Pinpoint the cell where the given text exists, returning its [x, y] midpoint coordinate. 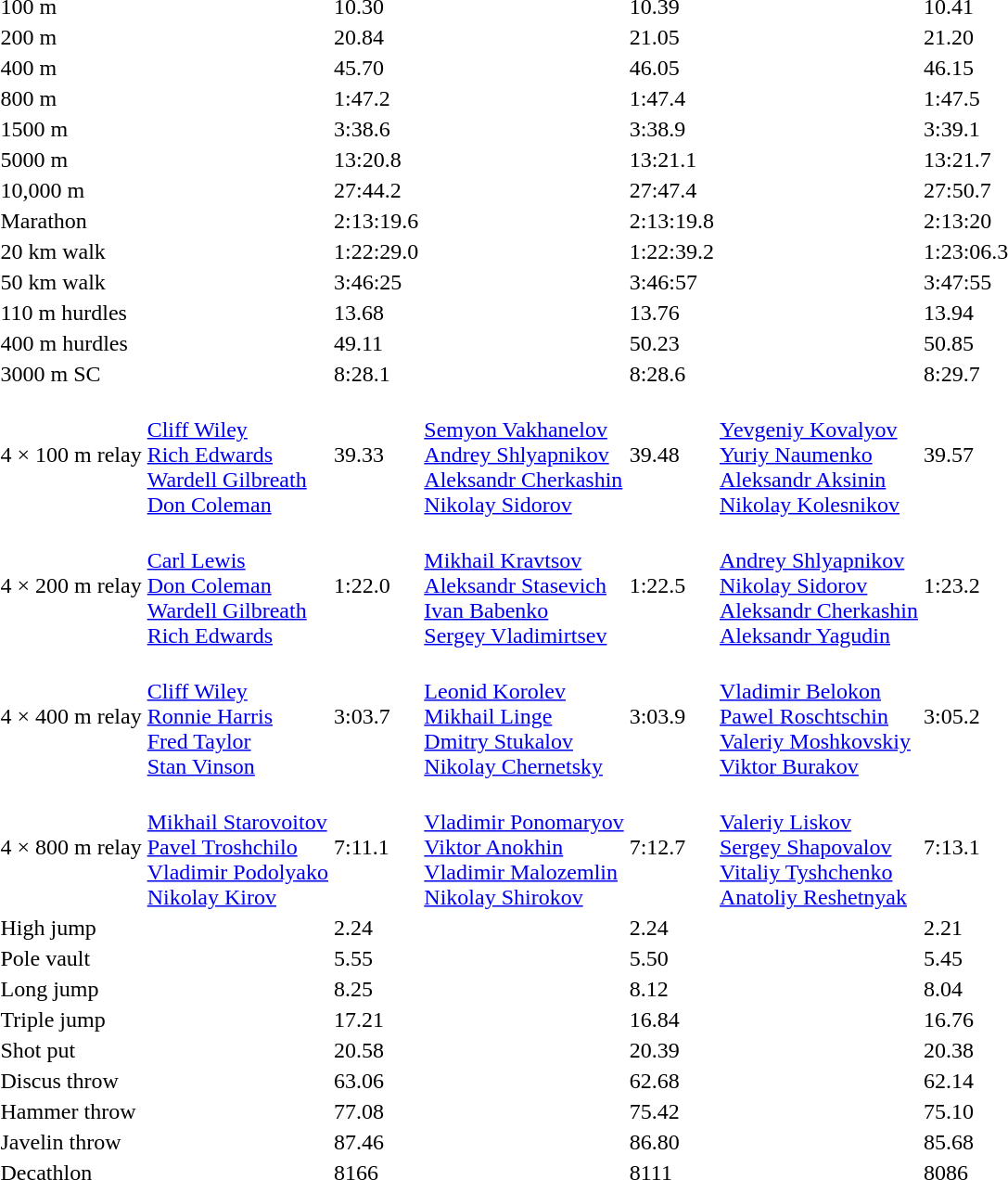
13.68 [376, 313]
1:22.5 [671, 585]
1:22:39.2 [671, 251]
75.42 [671, 1111]
8.25 [376, 989]
3:46:57 [671, 282]
49.11 [376, 343]
13:21.1 [671, 160]
Yevgeniy KovalyovYuriy NaumenkoAleksandr AksininNikolay Kolesnikov [818, 455]
39.48 [671, 455]
3:46:25 [376, 282]
46.05 [671, 68]
8.12 [671, 989]
1:47.4 [671, 98]
Leonid KorolevMikhail LingeDmitry StukalovNikolay Chernetsky [524, 716]
7:12.7 [671, 847]
21.05 [671, 37]
3:38.9 [671, 129]
8:28.6 [671, 374]
20.84 [376, 37]
3:03.7 [376, 716]
1:22:29.0 [376, 251]
Carl LewisDon ColemanWardell GilbreathRich Edwards [237, 585]
50.23 [671, 343]
Cliff WileyRonnie HarrisFred TaylorStan Vinson [237, 716]
Valeriy LiskovSergey ShapovalovVitaliy TyshchenkoAnatoliy Reshetnyak [818, 847]
2:13:19.6 [376, 221]
16.84 [671, 1020]
39.33 [376, 455]
Semyon VakhanelovAndrey ShlyapnikovAleksandr CherkashinNikolay Sidorov [524, 455]
1:22.0 [376, 585]
27:47.4 [671, 190]
8:28.1 [376, 374]
Vladimir BelokonPawel RoschtschinValeriy MoshkovskiyViktor Burakov [818, 716]
5.55 [376, 958]
3:38.6 [376, 129]
62.68 [671, 1081]
1:47.2 [376, 98]
Cliff WileyRich EdwardsWardell GilbreathDon Coleman [237, 455]
Mikhail KravtsovAleksandr StasevichIvan BabenkoSergey Vladimirtsev [524, 585]
20.39 [671, 1050]
86.80 [671, 1142]
3:03.9 [671, 716]
13.76 [671, 313]
27:44.2 [376, 190]
13:20.8 [376, 160]
20.58 [376, 1050]
Vladimir PonomaryovViktor AnokhinVladimir MalozemlinNikolay Shirokov [524, 847]
Andrey ShlyapnikovNikolay SidorovAleksandr CherkashinAleksandr Yagudin [818, 585]
63.06 [376, 1081]
5.50 [671, 958]
45.70 [376, 68]
2:13:19.8 [671, 221]
87.46 [376, 1142]
7:11.1 [376, 847]
17.21 [376, 1020]
Mikhail StarovoitovPavel TroshchiloVladimir PodolyakoNikolay Kirov [237, 847]
77.08 [376, 1111]
